Detect which cell encompasses the target text, then output its [X, Y] center coordinate. 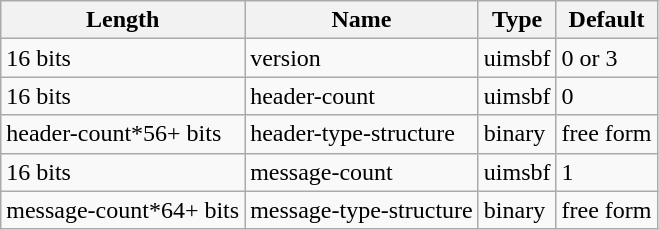
Type [517, 20]
version [362, 58]
Length [123, 20]
header-count [362, 96]
header-type-structure [362, 134]
Name [362, 20]
message-type-structure [362, 210]
0 or 3 [606, 58]
header-count*56+ bits [123, 134]
1 [606, 172]
message-count [362, 172]
message-count*64+ bits [123, 210]
Default [606, 20]
0 [606, 96]
